Identify which cell holds the provided text, then report its (X, Y) central coordinate. 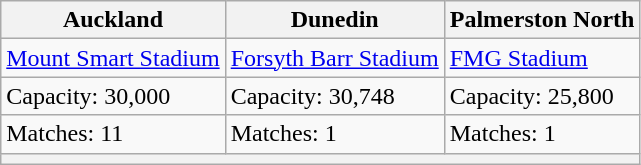
Capacity: 30,000 (113, 96)
FMG Stadium (542, 58)
Dunedin (334, 20)
Capacity: 30,748 (334, 96)
Mount Smart Stadium (113, 58)
Palmerston North (542, 20)
Auckland (113, 20)
Matches: 11 (113, 134)
Forsyth Barr Stadium (334, 58)
Capacity: 25,800 (542, 96)
